Search for the cell housing the specified text and yield its (X, Y) center coordinate. 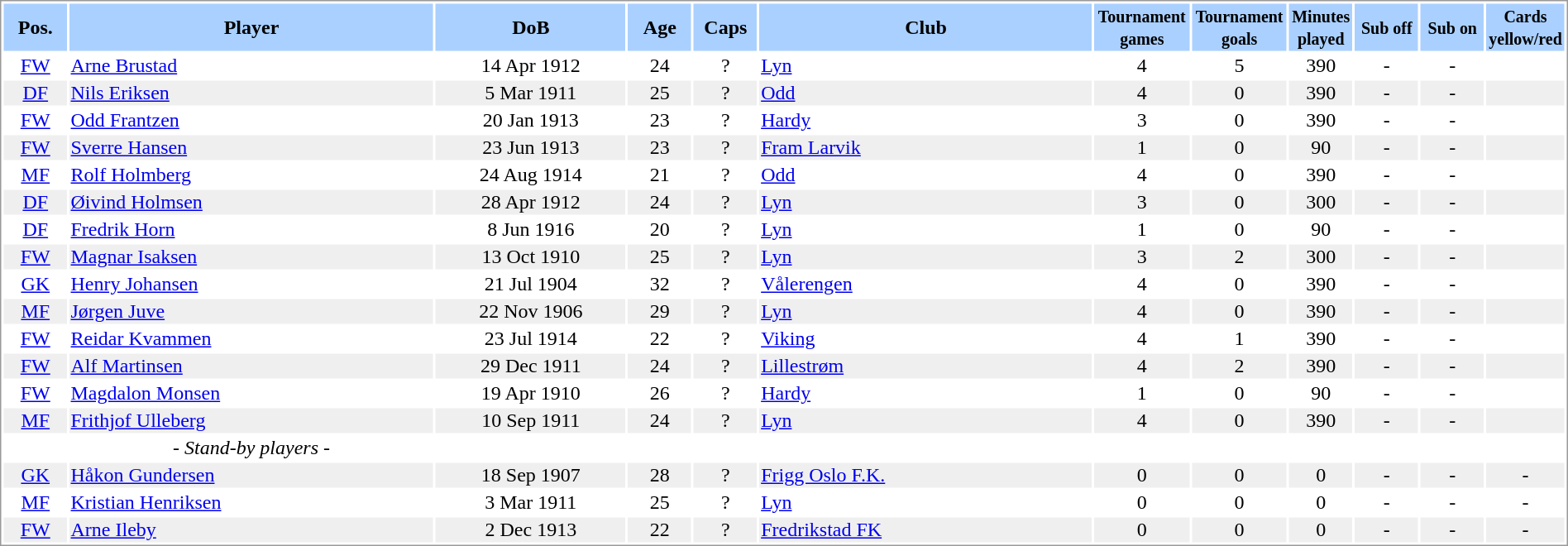
Tournamentgoals (1239, 26)
20 (660, 229)
Fredrikstad FK (926, 530)
5 (1239, 65)
Minutesplayed (1322, 26)
Sverre Hansen (251, 148)
Sub off (1386, 26)
26 (660, 393)
19 Apr 1910 (531, 393)
32 (660, 284)
Sub on (1452, 26)
Rolf Holmberg (251, 175)
Tournamentgames (1141, 26)
23 Jul 1914 (531, 338)
3 Mar 1911 (531, 502)
28 (660, 476)
29 Dec 1911 (531, 366)
29 (660, 312)
Lillestrøm (926, 366)
Pos. (35, 26)
Age (660, 26)
Frithjof Ulleberg (251, 421)
Vålerengen (926, 284)
Kristian Henriksen (251, 502)
2 Dec 1913 (531, 530)
22 Nov 1906 (531, 312)
13 Oct 1910 (531, 257)
Arne Brustad (251, 65)
Jørgen Juve (251, 312)
21 (660, 175)
20 Jan 1913 (531, 120)
28 Apr 1912 (531, 203)
14 Apr 1912 (531, 65)
Øivind Holmsen (251, 203)
8 Jun 1916 (531, 229)
24 Aug 1914 (531, 175)
Alf Martinsen (251, 366)
18 Sep 1907 (531, 476)
Odd Frantzen (251, 120)
Magnar Isaksen (251, 257)
Viking (926, 338)
5 Mar 1911 (531, 93)
21 Jul 1904 (531, 284)
Club (926, 26)
DoB (531, 26)
Frigg Oslo F.K. (926, 476)
Reidar Kvammen (251, 338)
Arne Ileby (251, 530)
23 Jun 1913 (531, 148)
- Stand-by players - (251, 448)
Player (251, 26)
Magdalon Monsen (251, 393)
Cardsyellow/red (1526, 26)
10 Sep 1911 (531, 421)
Fredrik Horn (251, 229)
Nils Eriksen (251, 93)
Henry Johansen (251, 284)
Fram Larvik (926, 148)
Håkon Gundersen (251, 476)
Caps (726, 26)
